Search for the cell housing the specified text and yield its [x, y] center coordinate. 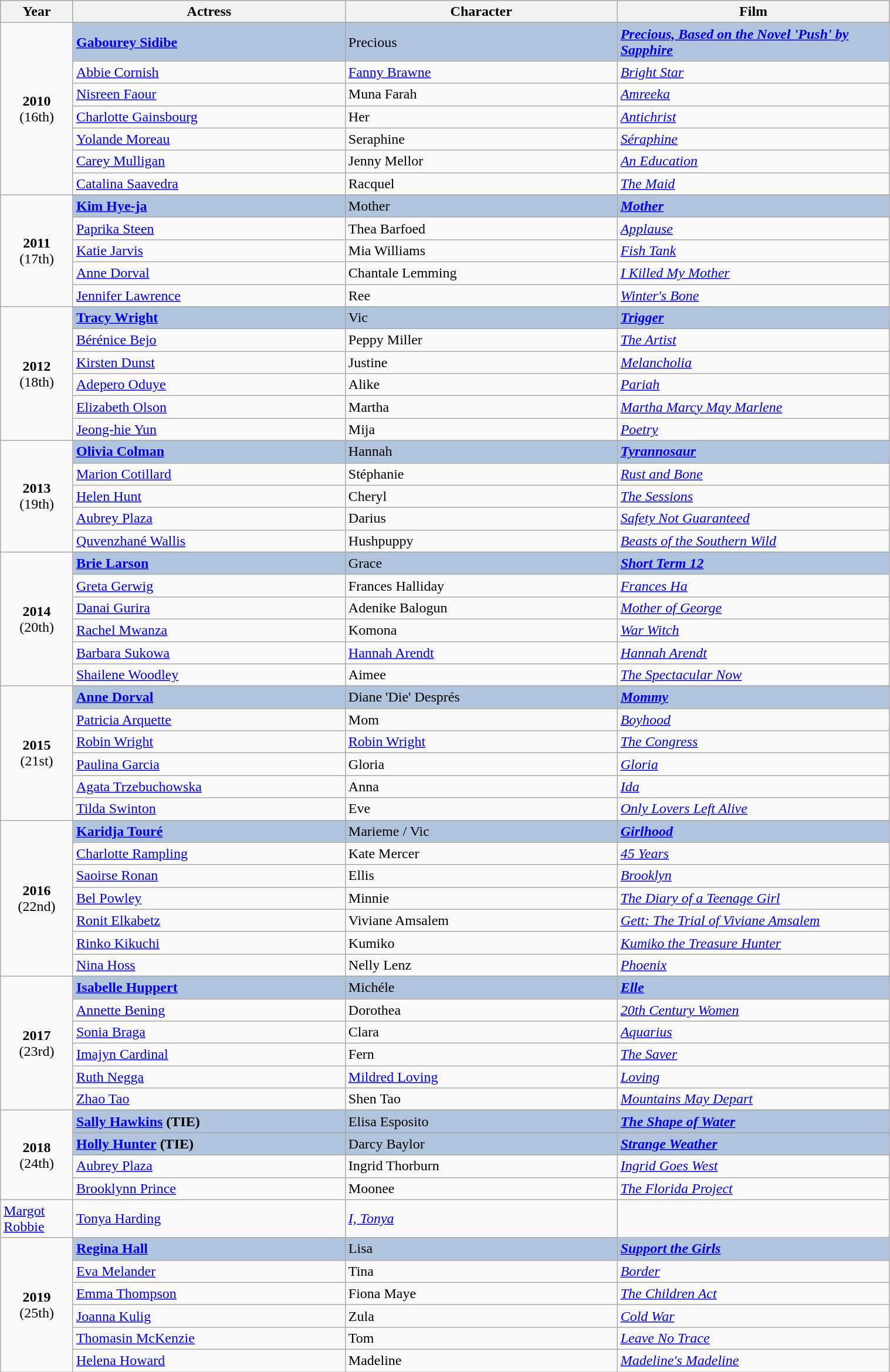
Paulina Garcia [209, 764]
Mia Williams [481, 250]
Cheryl [481, 496]
Winter's Bone [753, 295]
The Shape of Water [753, 1122]
Diane 'Die' Després [481, 697]
2019(25th) [37, 1305]
Applause [753, 228]
Film [753, 12]
Tilda Swinton [209, 809]
Hushpuppy [481, 541]
Vic [481, 318]
Isabelle Huppert [209, 987]
2015(21st) [37, 753]
2012(18th) [37, 374]
Peppy Miller [481, 340]
Helena Howard [209, 1360]
Ree [481, 295]
Madeline [481, 1360]
Charlotte Rampling [209, 853]
Gett: The Trial of Viviane Amsalem [753, 920]
Seraphine [481, 139]
Kate Mercer [481, 853]
Tonya Harding [209, 1219]
Mommy [753, 697]
Frances Halliday [481, 585]
Trigger [753, 318]
45 Years [753, 853]
Fanny Brawne [481, 72]
Safety Not Guaranteed [753, 519]
2018(24th) [37, 1155]
The Sessions [753, 496]
Minnie [481, 898]
Chantale Lemming [481, 273]
The Maid [753, 184]
Emma Thompson [209, 1293]
The Artist [753, 340]
Helen Hunt [209, 496]
Zhao Tao [209, 1099]
Boyhood [753, 720]
Year [37, 12]
Yolande Moreau [209, 139]
Strange Weather [753, 1144]
Frances Ha [753, 585]
Character [481, 12]
Nelly Lenz [481, 965]
Support the Girls [753, 1249]
Stéphanie [481, 474]
Margot Robbie [37, 1219]
Moonee [481, 1188]
Zula [481, 1316]
Carey Mulligan [209, 161]
Phoenix [753, 965]
Girlhood [753, 831]
Séraphine [753, 139]
The Florida Project [753, 1188]
Gabourey Sidibe [209, 42]
Jeong-hie Yun [209, 429]
Quvenzhané Wallis [209, 541]
Abbie Cornish [209, 72]
Adepero Oduye [209, 385]
Mom [481, 720]
Her [481, 117]
Catalina Saavedra [209, 184]
Shen Tao [481, 1099]
Clara [481, 1032]
Antichrist [753, 117]
Poetry [753, 429]
Actress [209, 12]
Hannah [481, 452]
Mija [481, 429]
Ruth Negga [209, 1077]
Only Lovers Left Alive [753, 809]
Marieme / Vic [481, 831]
Martha [481, 407]
Adenike Balogun [481, 608]
Elizabeth Olson [209, 407]
Elle [753, 987]
Justine [481, 363]
Eve [481, 809]
Jennifer Lawrence [209, 295]
Kirsten Dunst [209, 363]
Komona [481, 630]
2013(19th) [37, 496]
Brie Larson [209, 563]
20th Century Women [753, 1009]
Patricia Arquette [209, 720]
Fern [481, 1055]
Tracy Wright [209, 318]
Darius [481, 519]
Bérénice Bejo [209, 340]
Aimee [481, 675]
Martha Marcy May Marlene [753, 407]
Ellis [481, 876]
Michéle [481, 987]
Shailene Woodley [209, 675]
Kim Hye-ja [209, 206]
Fish Tank [753, 250]
The Congress [753, 742]
Grace [481, 563]
Paprika Steen [209, 228]
Ronit Elkabetz [209, 920]
Darcy Baylor [481, 1144]
Thomasin McKenzie [209, 1338]
Racquel [481, 184]
Border [753, 1271]
Thea Barfoed [481, 228]
Jenny Mellor [481, 161]
Greta Gerwig [209, 585]
An Education [753, 161]
Mother of George [753, 608]
Elisa Esposito [481, 1122]
Regina Hall [209, 1249]
Nisreen Faour [209, 94]
Madeline's Madeline [753, 1360]
Anna [481, 787]
Rachel Mwanza [209, 630]
Bright Star [753, 72]
Tyrannosaur [753, 452]
Rust and Bone [753, 474]
Ida [753, 787]
Katie Jarvis [209, 250]
Lisa [481, 1249]
Holly Hunter (TIE) [209, 1144]
Loving [753, 1077]
Ingrid Thorburn [481, 1166]
Tom [481, 1338]
Short Term 12 [753, 563]
The Children Act [753, 1293]
The Spectacular Now [753, 675]
2011(17th) [37, 250]
Tina [481, 1271]
The Saver [753, 1055]
Dorothea [481, 1009]
Kumiko the Treasure Hunter [753, 943]
Alike [481, 385]
2014(20th) [37, 619]
2010(16th) [37, 109]
Precious, Based on the Novel 'Push' by Sapphire [753, 42]
Bel Powley [209, 898]
2017(23rd) [37, 1043]
Ingrid Goes West [753, 1166]
The Diary of a Teenage Girl [753, 898]
Amreeka [753, 94]
Beasts of the Southern Wild [753, 541]
Mountains May Depart [753, 1099]
2016(22nd) [37, 898]
Charlotte Gainsbourg [209, 117]
Viviane Amsalem [481, 920]
Precious [481, 42]
Leave No Trace [753, 1338]
Melancholia [753, 363]
Muna Farah [481, 94]
War Witch [753, 630]
Pariah [753, 385]
Sonia Braga [209, 1032]
Mildred Loving [481, 1077]
Brooklynn Prince [209, 1188]
Fiona Maye [481, 1293]
Imajyn Cardinal [209, 1055]
Cold War [753, 1316]
Annette Bening [209, 1009]
Kumiko [481, 943]
Eva Melander [209, 1271]
Rinko Kikuchi [209, 943]
Brooklyn [753, 876]
I, Tonya [481, 1219]
Agata Trzebuchowska [209, 787]
Joanna Kulig [209, 1316]
I Killed My Mother [753, 273]
Aquarius [753, 1032]
Karidja Touré [209, 831]
Sally Hawkins (TIE) [209, 1122]
Olivia Colman [209, 452]
Barbara Sukowa [209, 653]
Marion Cotillard [209, 474]
Danai Gurira [209, 608]
Nina Hoss [209, 965]
Saoirse Ronan [209, 876]
